Return [x, y] of the center of cell containing provided text 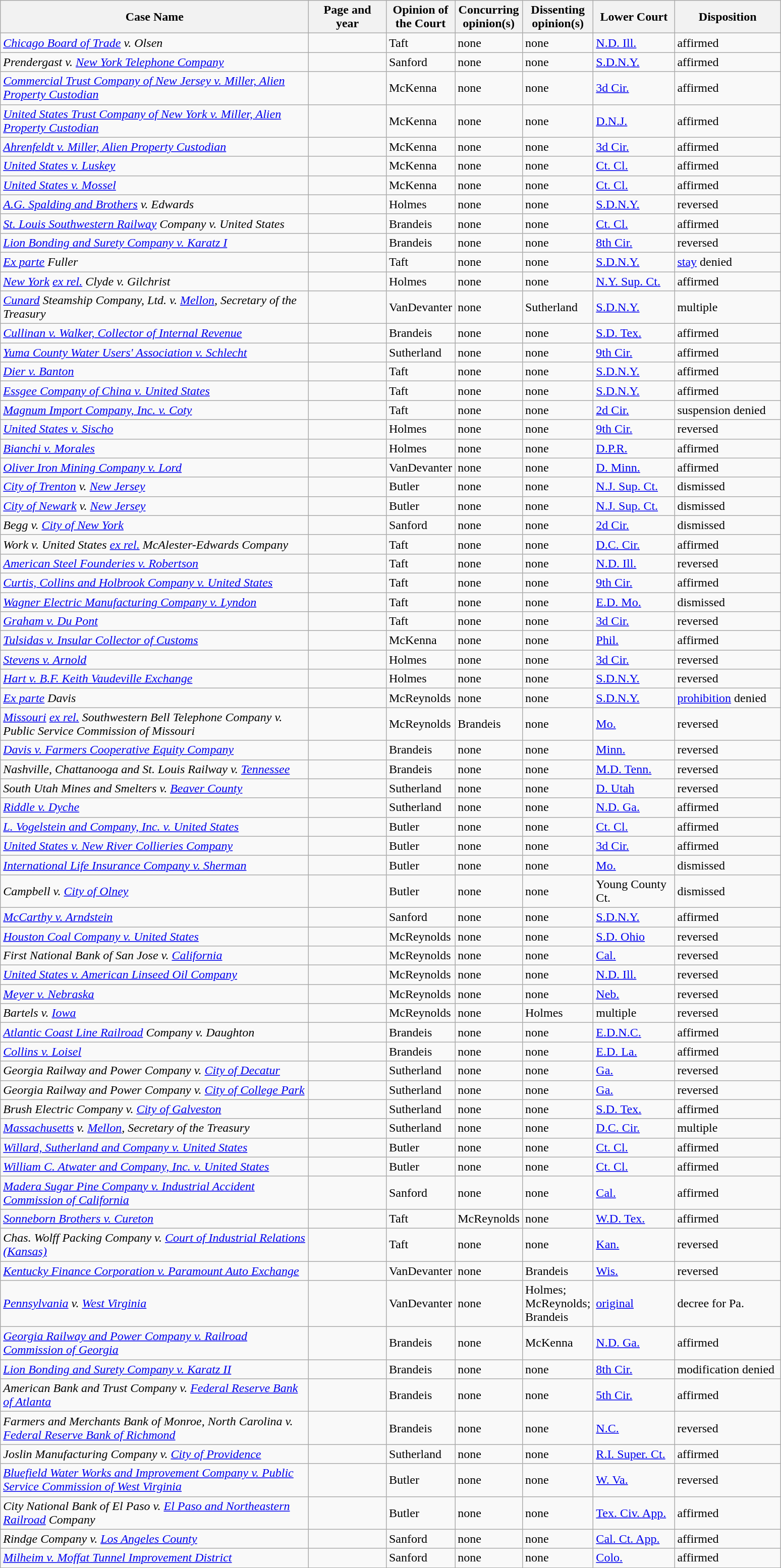
Dissenting opinion(s) [557, 17]
Hart v. B.F. Keith Vaudeville Exchange [154, 679]
Page and year [348, 17]
Massachusetts v. Mellon, Secretary of the Treasury [154, 1128]
United States v. Sischo [154, 429]
Ex parte Fuller [154, 262]
D. Minn. [634, 468]
New York ex rel. Clyde v. Gilchrist [154, 281]
M.D. Tenn. [634, 769]
City of Newark v. New Jersey [154, 506]
modification denied [728, 1369]
L. Vogelstein and Company, Inc. v. United States [154, 827]
Cunard Steamship Company, Ltd. v. Mellon, Secretary of the Treasury [154, 308]
Graham v. Du Pont [154, 621]
W.D. Tex. [634, 1218]
Georgia Railway and Power Company v. City of Decatur [154, 1071]
Davis v. Farmers Cooperative Equity Company [154, 750]
A.G. Spalding and Brothers v. Edwards [154, 204]
Atlantic Coast Line Railroad Company v. Daughton [154, 1032]
American Bank and Trust Company v. Federal Reserve Bank of Atlanta [154, 1395]
Brush Electric Company v. City of Galveston [154, 1109]
American Steel Founderies v. Robertson [154, 563]
International Life Insurance Company v. Sherman [154, 865]
5th Cir. [634, 1395]
Prendergast v. New York Telephone Company [154, 62]
Collins v. Loisel [154, 1052]
Case Name [154, 17]
D.N.J. [634, 121]
stay denied [728, 262]
Oliver Iron Mining Company v. Lord [154, 468]
D. Utah [634, 788]
Wis. [634, 1270]
Lion Bonding and Surety Company v. Karatz I [154, 243]
Commercial Trust Company of New Jersey v. Miller, Alien Property Custodian [154, 88]
Tex. Civ. App. [634, 1513]
St. Louis Southwestern Railway Company v. United States [154, 223]
Kan. [634, 1245]
Houston Coal Company v. United States [154, 937]
Young County Ct. [634, 891]
decree for Pa. [728, 1304]
City National Bank of El Paso v. El Paso and Northeastern Railroad Company [154, 1513]
Holmes; McReynolds; Brandeis [557, 1304]
United States v. Mossel [154, 185]
United States Trust Company of New York v. Miller, Alien Property Custodian [154, 121]
Meyer v. Nebraska [154, 994]
Campbell v. City of Olney [154, 891]
Tulsidas v. Insular Collector of Customs [154, 641]
First National Bank of San Jose v. California [154, 956]
Missouri ex rel. Southwestern Bell Telephone Company v. Public Service Commission of Missouri [154, 724]
Georgia Railway and Power Company v. Railroad Commission of Georgia [154, 1344]
McCarthy v. Arndstein [154, 917]
Neb. [634, 994]
Madera Sugar Pine Company v. Industrial Accident Commission of California [154, 1192]
Wagner Electric Manufacturing Company v. Lyndon [154, 602]
Farmers and Merchants Bank of Monroe, North Carolina v. Federal Reserve Bank of Richmond [154, 1428]
Pennsylvania v. West Virginia [154, 1304]
Nashville, Chattanooga and St. Louis Railway v. Tennessee [154, 769]
Kentucky Finance Corporation v. Paramount Auto Exchange [154, 1270]
E.D. La. [634, 1052]
Bianchi v. Morales [154, 448]
Curtis, Collins and Holbrook Company v. United States [154, 583]
Joslin Manufacturing Company v. City of Providence [154, 1454]
E.D. Mo. [634, 602]
Cal. Ct. App. [634, 1539]
original [634, 1304]
Riddle v. Dyche [154, 807]
Phil. [634, 641]
Magnum Import Company, Inc. v. Coty [154, 410]
Chas. Wolff Packing Company v. Court of Industrial Relations (Kansas) [154, 1245]
Sonneborn Brothers v. Cureton [154, 1218]
Cullinan v. Walker, Collector of Internal Revenue [154, 333]
Bluefield Water Works and Improvement Company v. Public Service Commission of West Virginia [154, 1480]
R.I. Super. Ct. [634, 1454]
Opinion of the Court [420, 17]
William C. Atwater and Company, Inc. v. United States [154, 1167]
N.C. [634, 1428]
Lion Bonding and Surety Company v. Karatz II [154, 1369]
Begg v. City of New York [154, 525]
E.D.N.C. [634, 1032]
suspension denied [728, 410]
United States v. New River Collieries Company [154, 846]
prohibition denied [728, 698]
Work v. United States ex rel. McAlester-Edwards Company [154, 544]
Stevens v. Arnold [154, 660]
Chicago Board of Trade v. Olsen [154, 43]
Bartels v. Iowa [154, 1013]
Essgee Company of China v. United States [154, 391]
United States v. American Linseed Oil Company [154, 975]
City of Trenton v. New Jersey [154, 487]
Ahrenfeldt v. Miller, Alien Property Custodian [154, 147]
S.D. Ohio [634, 937]
Disposition [728, 17]
N.Y. Sup. Ct. [634, 281]
South Utah Mines and Smelters v. Beaver County [154, 788]
United States v. Luskey [154, 166]
Yuma County Water Users' Association v. Schlecht [154, 353]
Georgia Railway and Power Company v. City of College Park [154, 1090]
W. Va. [634, 1480]
Willard, Sutherland and Company v. United States [154, 1147]
Milheim v. Moffat Tunnel Improvement District [154, 1558]
Lower Court [634, 17]
Colo. [634, 1558]
Minn. [634, 750]
Ex parte Davis [154, 698]
D.P.R. [634, 448]
Concurring opinion(s) [489, 17]
Dier v. Banton [154, 372]
Rindge Company v. Los Angeles County [154, 1539]
